From the cell containing the given text, extract its center point as [x, y] coordinate. 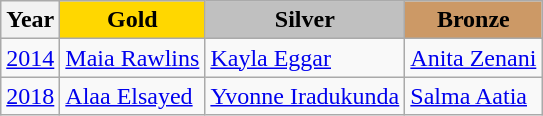
2018 [30, 96]
Yvonne Iradukunda [305, 96]
Year [30, 20]
Maia Rawlins [132, 58]
Silver [305, 20]
Alaa Elsayed [132, 96]
Kayla Eggar [305, 58]
2014 [30, 58]
Salma Aatia [474, 96]
Gold [132, 20]
Anita Zenani [474, 58]
Bronze [474, 20]
